Extract the [X, Y] coordinate from the center of the cell holding the provided text.  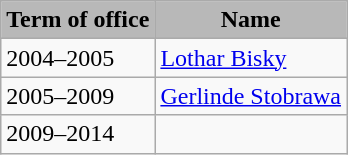
Lothar Bisky [251, 58]
2004–2005 [78, 58]
Gerlinde Stobrawa [251, 96]
2009–2014 [78, 134]
Term of office [78, 20]
Name [251, 20]
2005–2009 [78, 96]
